Provide the (x, y) coordinate of the cell's center where the given text is located.  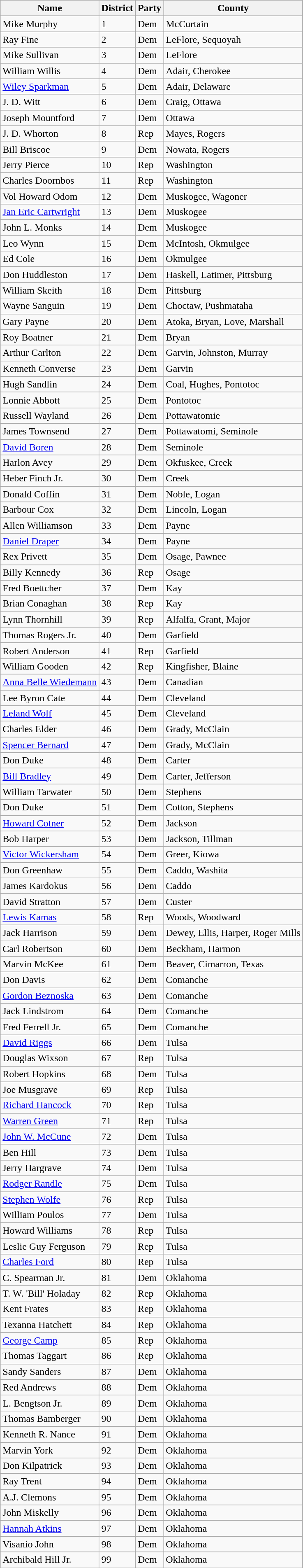
Rex Privett (50, 557)
James Kardokus (50, 886)
Leo Wynn (50, 243)
LeFlore (233, 55)
Ben Hill (50, 1152)
24 (117, 384)
L. Bengtson Jr. (50, 1403)
Creek (233, 478)
9 (117, 149)
97 (117, 1528)
27 (117, 431)
Adair, Delaware (233, 86)
35 (117, 557)
Lewis Kamas (50, 917)
43 (117, 682)
Brian Conaghan (50, 604)
Kenneth R. Nance (50, 1434)
58 (117, 917)
George Camp (50, 1340)
David Boren (50, 447)
63 (117, 996)
96 (117, 1513)
Canadian (233, 682)
Douglas Wixson (50, 1058)
Don Kilpatrick (50, 1466)
James Townsend (50, 431)
William Poulos (50, 1215)
21 (117, 337)
Alfalfa, Grant, Major (233, 619)
Spencer Bernard (50, 745)
Custer (233, 901)
Wayne Sanguin (50, 306)
Lonnie Abbott (50, 400)
77 (117, 1215)
78 (117, 1231)
83 (117, 1309)
Hugh Sandlin (50, 384)
Garvin (233, 369)
55 (117, 870)
6 (117, 102)
51 (117, 807)
Don Greenhaw (50, 870)
52 (117, 823)
95 (117, 1497)
Stephen Wolfe (50, 1199)
Name (50, 8)
Osage (233, 572)
93 (117, 1466)
John L. Monks (50, 228)
Coal, Hughes, Pontotoc (233, 384)
Jack Harrison (50, 933)
Haskell, Latimer, Pittsburg (233, 275)
Daniel Draper (50, 541)
Vol Howard Odom (50, 196)
Party (149, 8)
14 (117, 228)
J. D. Whorton (50, 133)
81 (117, 1278)
Marvin McKee (50, 964)
59 (117, 933)
1 (117, 24)
62 (117, 980)
Howard Cotner (50, 823)
Robert Anderson (50, 651)
30 (117, 478)
Mike Murphy (50, 24)
Warren Green (50, 1121)
Kingfisher, Blaine (233, 666)
72 (117, 1136)
Heber Finch Jr. (50, 478)
Okfuskee, Creek (233, 463)
A.J. Clemons (50, 1497)
76 (117, 1199)
McCurtain (233, 24)
85 (117, 1340)
Lee Byron Cate (50, 698)
Gary Payne (50, 322)
Thomas Taggart (50, 1356)
90 (117, 1419)
2 (117, 40)
92 (117, 1450)
11 (117, 180)
Victor Wickersham (50, 854)
20 (117, 322)
Woods, Woodward (233, 917)
Kent Frates (50, 1309)
Rodger Randle (50, 1183)
Visanio John (50, 1544)
80 (117, 1262)
67 (117, 1058)
Ed Cole (50, 259)
Carl Robertson (50, 948)
Garvin, Johnston, Murray (233, 353)
70 (117, 1105)
Harlon Avey (50, 463)
56 (117, 886)
10 (117, 165)
57 (117, 901)
William Skeith (50, 290)
Hannah Atkins (50, 1528)
Fred Ferrell Jr. (50, 1027)
65 (117, 1027)
86 (117, 1356)
T. W. 'Bill' Holaday (50, 1293)
Okmulgee (233, 259)
Richard Hancock (50, 1105)
Joseph Mountford (50, 118)
Marvin York (50, 1450)
Archibald Hill Jr. (50, 1560)
Carter, Jefferson (233, 776)
Jack Lindstrom (50, 1011)
J. D. Witt (50, 102)
22 (117, 353)
Roy Boatner (50, 337)
Gordon Beznoska (50, 996)
8 (117, 133)
98 (117, 1544)
91 (117, 1434)
Bob Harper (50, 839)
Leland Wolf (50, 714)
Craig, Ottawa (233, 102)
Pottawatomie (233, 415)
Pontotoc (233, 400)
16 (117, 259)
David Riggs (50, 1043)
Leslie Guy Ferguson (50, 1246)
Anna Belle Wiedemann (50, 682)
Atoka, Bryan, Love, Marshall (233, 322)
Allen Williamson (50, 525)
Jerry Pierce (50, 165)
15 (117, 243)
Kenneth Converse (50, 369)
Noble, Logan (233, 494)
Nowata, Rogers (233, 149)
Sandy Sanders (50, 1372)
23 (117, 369)
Thomas Rogers Jr. (50, 635)
19 (117, 306)
Arthur Carlton (50, 353)
Bryan (233, 337)
Ottawa (233, 118)
Ray Trent (50, 1482)
33 (117, 525)
Caddo (233, 886)
Jan Eric Cartwright (50, 212)
Bill Briscoe (50, 149)
McIntosh, Okmulgee (233, 243)
66 (117, 1043)
82 (117, 1293)
Seminole (233, 447)
41 (117, 651)
Stephens (233, 792)
88 (117, 1387)
Lincoln, Logan (233, 510)
Mayes, Rogers (233, 133)
17 (117, 275)
Jerry Hargrave (50, 1168)
Barbour Cox (50, 510)
Don Davis (50, 980)
Beckham, Harmon (233, 948)
Howard Williams (50, 1231)
84 (117, 1325)
12 (117, 196)
50 (117, 792)
Billy Kennedy (50, 572)
13 (117, 212)
32 (117, 510)
34 (117, 541)
LeFlore, Sequoyah (233, 40)
42 (117, 666)
William Tarwater (50, 792)
Ray Fine (50, 40)
District (117, 8)
Adair, Cherokee (233, 71)
Mike Sullivan (50, 55)
Robert Hopkins (50, 1074)
Carter (233, 761)
Red Andrews (50, 1387)
89 (117, 1403)
53 (117, 839)
John W. McCune (50, 1136)
Muskogee, Wagoner (233, 196)
Caddo, Washita (233, 870)
Jackson, Tillman (233, 839)
Greer, Kiowa (233, 854)
45 (117, 714)
18 (117, 290)
C. Spearman Jr. (50, 1278)
7 (117, 118)
79 (117, 1246)
Russell Wayland (50, 415)
Joe Musgrave (50, 1090)
71 (117, 1121)
Donald Coffin (50, 494)
75 (117, 1183)
54 (117, 854)
Jackson (233, 823)
60 (117, 948)
94 (117, 1482)
39 (117, 619)
County (233, 8)
David Stratton (50, 901)
Texanna Hatchett (50, 1325)
68 (117, 1074)
Fred Boettcher (50, 588)
28 (117, 447)
Charles Elder (50, 729)
44 (117, 698)
Beaver, Cimarron, Texas (233, 964)
74 (117, 1168)
Pittsburg (233, 290)
Charles Doornbos (50, 180)
38 (117, 604)
37 (117, 588)
William Gooden (50, 666)
Pottawatomi, Seminole (233, 431)
Lynn Thornhill (50, 619)
69 (117, 1090)
Bill Bradley (50, 776)
3 (117, 55)
Choctaw, Pushmataha (233, 306)
64 (117, 1011)
Osage, Pawnee (233, 557)
87 (117, 1372)
Don Huddleston (50, 275)
Thomas Bamberger (50, 1419)
73 (117, 1152)
25 (117, 400)
31 (117, 494)
John Miskelly (50, 1513)
4 (117, 71)
Wiley Sparkman (50, 86)
26 (117, 415)
5 (117, 86)
47 (117, 745)
49 (117, 776)
29 (117, 463)
Charles Ford (50, 1262)
61 (117, 964)
Cotton, Stephens (233, 807)
40 (117, 635)
99 (117, 1560)
46 (117, 729)
36 (117, 572)
Dewey, Ellis, Harper, Roger Mills (233, 933)
William Willis (50, 71)
48 (117, 761)
